Extract the [X, Y] coordinate from the center of the cell holding the provided text.  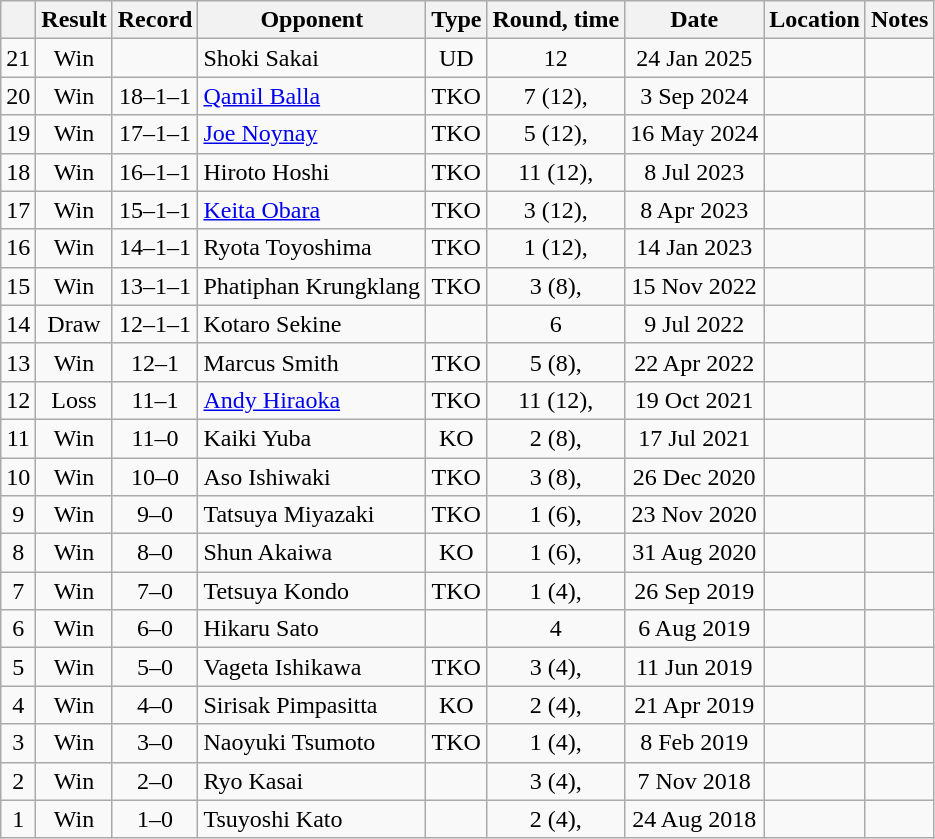
9 Jul 2022 [694, 324]
1 (12), [556, 248]
Record [155, 20]
6–0 [155, 629]
Aso Ishiwaki [312, 477]
17–1–1 [155, 134]
22 Apr 2022 [694, 362]
9 [18, 515]
15–1–1 [155, 210]
17 Jul 2021 [694, 438]
Tatsuya Miyazaki [312, 515]
7 [18, 591]
2–0 [155, 781]
7 Nov 2018 [694, 781]
20 [18, 96]
Vageta Ishikawa [312, 667]
UD [456, 58]
26 Sep 2019 [694, 591]
11 [18, 438]
15 [18, 286]
24 Aug 2018 [694, 819]
10 [18, 477]
7–0 [155, 591]
Hiroto Hoshi [312, 172]
16–1–1 [155, 172]
Keita Obara [312, 210]
18 [18, 172]
23 Nov 2020 [694, 515]
6 Aug 2019 [694, 629]
3–0 [155, 743]
19 [18, 134]
Marcus Smith [312, 362]
26 Dec 2020 [694, 477]
Andy Hiraoka [312, 400]
Shun Akaiwa [312, 553]
Round, time [556, 20]
19 Oct 2021 [694, 400]
Phatiphan Krungklang [312, 286]
31 Aug 2020 [694, 553]
8 Apr 2023 [694, 210]
Hikaru Sato [312, 629]
1 [18, 819]
10–0 [155, 477]
2 [18, 781]
Ryota Toyoshima [312, 248]
Shoki Sakai [312, 58]
24 Jan 2025 [694, 58]
Sirisak Pimpasitta [312, 705]
8 Jul 2023 [694, 172]
2 (8), [556, 438]
Loss [74, 400]
Draw [74, 324]
15 Nov 2022 [694, 286]
Tetsuya Kondo [312, 591]
4–0 [155, 705]
14 [18, 324]
8–0 [155, 553]
21 Apr 2019 [694, 705]
Date [694, 20]
14 Jan 2023 [694, 248]
11–1 [155, 400]
13 [18, 362]
Kaiki Yuba [312, 438]
Naoyuki Tsumoto [312, 743]
11–0 [155, 438]
8 Feb 2019 [694, 743]
Kotaro Sekine [312, 324]
8 [18, 553]
5 (8), [556, 362]
Opponent [312, 20]
11 Jun 2019 [694, 667]
Joe Noynay [312, 134]
13–1–1 [155, 286]
Type [456, 20]
12–1 [155, 362]
18–1–1 [155, 96]
5 (12), [556, 134]
3 [18, 743]
9–0 [155, 515]
3 (12), [556, 210]
3 Sep 2024 [694, 96]
17 [18, 210]
7 (12), [556, 96]
21 [18, 58]
Notes [899, 20]
Location [815, 20]
5–0 [155, 667]
1–0 [155, 819]
5 [18, 667]
Result [74, 20]
16 May 2024 [694, 134]
12–1–1 [155, 324]
14–1–1 [155, 248]
Tsuyoshi Kato [312, 819]
16 [18, 248]
Qamil Balla [312, 96]
Ryo Kasai [312, 781]
